Output the (x, y) coordinate of the center of the cell containing the given text.  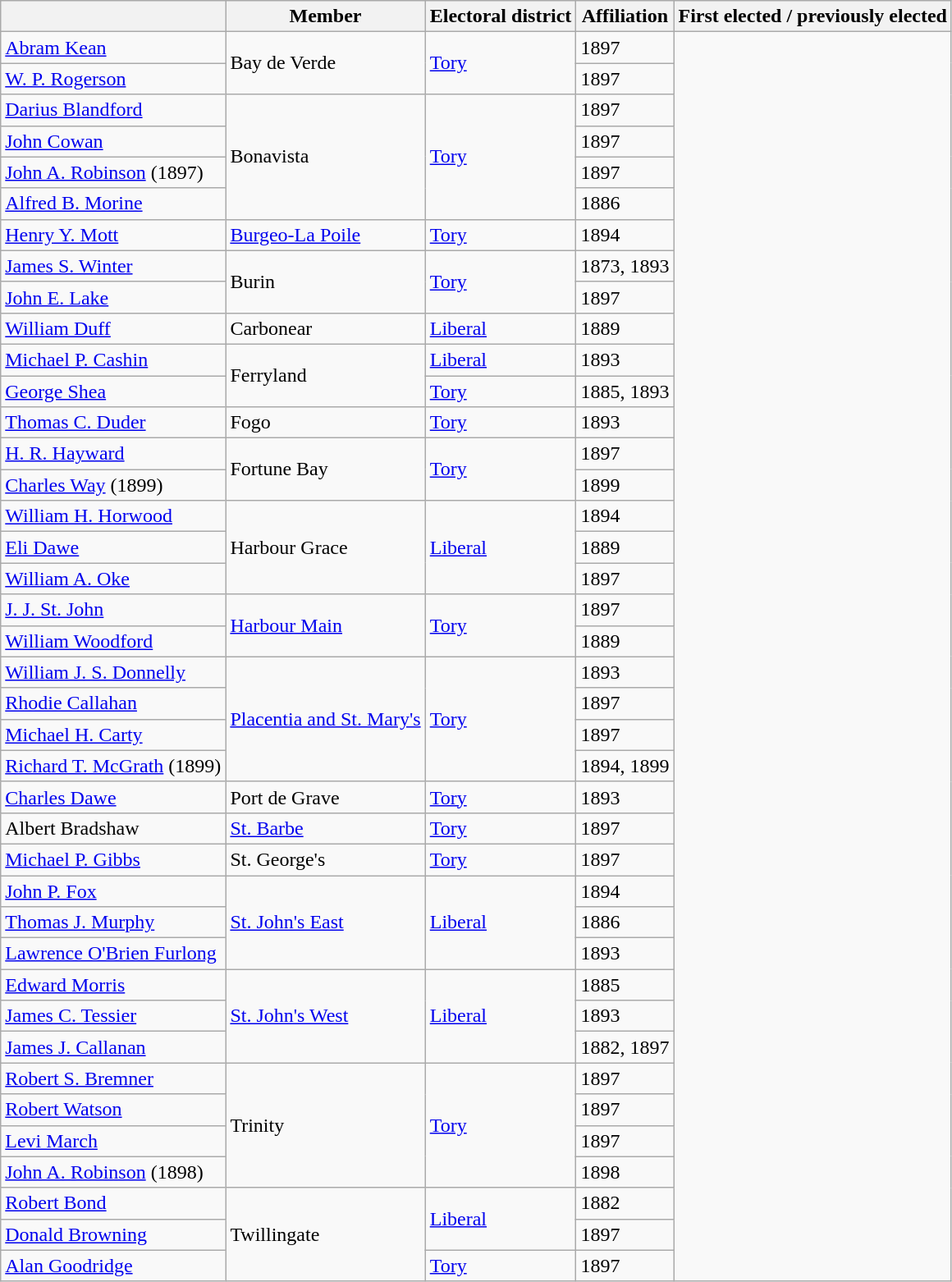
1885 (625, 985)
Eli Dawe (113, 547)
Lawrence O'Brien Furlong (113, 954)
Electoral district (501, 16)
1899 (625, 485)
Harbour Main (325, 625)
James C. Tessier (113, 1016)
Michael H. Carty (113, 735)
Harbour Grace (325, 547)
1885, 1893 (625, 391)
First elected / previously elected (812, 16)
Darius Blandford (113, 110)
Charles Way (1899) (113, 485)
Affiliation (625, 16)
Thomas C. Duder (113, 423)
John A. Robinson (1898) (113, 1172)
Robert Bond (113, 1203)
Ferryland (325, 375)
Charles Dawe (113, 797)
Bonavista (325, 157)
Alfred B. Morine (113, 204)
1898 (625, 1172)
Donald Browning (113, 1234)
J. J. St. John (113, 610)
Bay de Verde (325, 63)
Fogo (325, 423)
William H. Horwood (113, 516)
Edward Morris (113, 985)
Abram Kean (113, 48)
Carbonear (325, 328)
St. John's East (325, 922)
William Duff (113, 328)
Twillingate (325, 1234)
William J. S. Donnelly (113, 672)
St. John's West (325, 1016)
Fortune Bay (325, 469)
St. George's (325, 859)
Henry Y. Mott (113, 235)
Richard T. McGrath (1899) (113, 766)
1894, 1899 (625, 766)
James J. Callanan (113, 1047)
Port de Grave (325, 797)
John Cowan (113, 141)
Trinity (325, 1125)
William A. Oke (113, 579)
Rhodie Callahan (113, 703)
Thomas J. Murphy (113, 923)
Robert Watson (113, 1110)
1873, 1893 (625, 266)
W. P. Rogerson (113, 79)
St. Barbe (325, 828)
Michael P. Cashin (113, 359)
Michael P. Gibbs (113, 859)
William Woodford (113, 641)
Robert S. Bremner (113, 1078)
James S. Winter (113, 266)
John P. Fox (113, 891)
Burin (325, 282)
1882, 1897 (625, 1047)
John E. Lake (113, 297)
Alan Goodridge (113, 1266)
Placentia and St. Mary's (325, 719)
John A. Robinson (1897) (113, 172)
Levi March (113, 1141)
Member (325, 16)
Burgeo-La Poile (325, 235)
George Shea (113, 391)
1882 (625, 1203)
H. R. Hayward (113, 454)
Albert Bradshaw (113, 828)
